Identify which cell holds the provided text, then report its (X, Y) central coordinate. 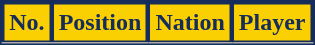
Player (272, 22)
No. (26, 22)
Nation (190, 22)
Position (100, 22)
